Identify which cell holds the provided text, then report its [x, y] central coordinate. 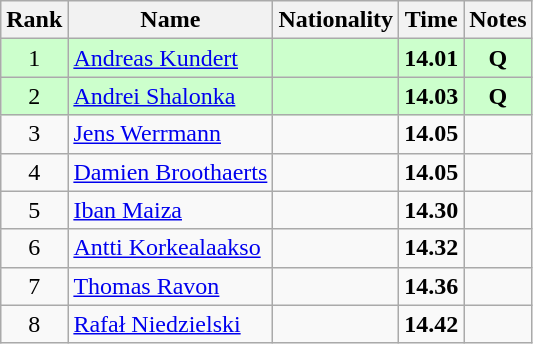
8 [34, 324]
Rafał Niedzielski [170, 324]
Name [170, 20]
Damien Broothaerts [170, 172]
Nationality [336, 20]
Antti Korkealaakso [170, 248]
6 [34, 248]
14.30 [432, 210]
14.01 [432, 58]
14.36 [432, 286]
2 [34, 96]
1 [34, 58]
Notes [498, 20]
7 [34, 286]
5 [34, 210]
Rank [34, 20]
Jens Werrmann [170, 134]
Andrei Shalonka [170, 96]
14.32 [432, 248]
3 [34, 134]
4 [34, 172]
14.03 [432, 96]
Thomas Ravon [170, 286]
Iban Maiza [170, 210]
14.42 [432, 324]
Andreas Kundert [170, 58]
Time [432, 20]
